Return [x, y] of the center of cell containing provided text 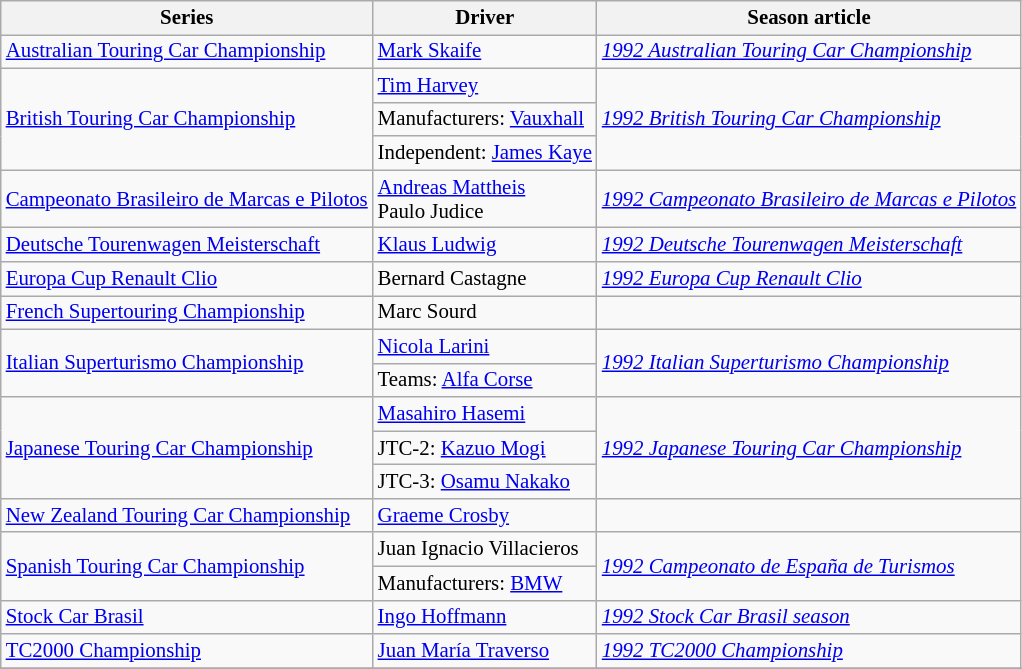
Deutsche Tourenwagen Meisterschaft [187, 245]
Tim Harvey [485, 85]
1992 Deutsche Tourenwagen Meisterschaft [809, 245]
Manufacturers: BMW [485, 583]
Italian Superturismo Championship [187, 363]
1992 Australian Touring Car Championship [809, 51]
TC2000 Championship [187, 651]
Ingo Hoffmann [485, 617]
Series [187, 18]
1992 Stock Car Brasil season [809, 617]
Bernard Castagne [485, 279]
Marc Sourd [485, 312]
Nicola Larini [485, 346]
JTC-2: Kazuo Mogi [485, 448]
Graeme Crosby [485, 515]
Driver [485, 18]
Stock Car Brasil [187, 617]
French Supertouring Championship [187, 312]
Campeonato Brasileiro de Marcas e Pilotos [187, 199]
Juan María Traverso [485, 651]
1992 Italian Superturismo Championship [809, 363]
Klaus Ludwig [485, 245]
1992 Campeonato Brasileiro de Marcas e Pilotos [809, 199]
Spanish Touring Car Championship [187, 566]
Season article [809, 18]
1992 Europa Cup Renault Clio [809, 279]
British Touring Car Championship [187, 119]
Europa Cup Renault Clio [187, 279]
Andreas Mattheis Paulo Judice [485, 199]
Masahiro Hasemi [485, 414]
1992 British Touring Car Championship [809, 119]
Manufacturers: Vauxhall [485, 119]
Australian Touring Car Championship [187, 51]
1992 Japanese Touring Car Championship [809, 448]
1992 TC2000 Championship [809, 651]
Mark Skaife [485, 51]
Teams: Alfa Corse [485, 380]
Independent: James Kaye [485, 153]
JTC-3: Osamu Nakako [485, 482]
1992 Campeonato de España de Turismos [809, 566]
Japanese Touring Car Championship [187, 448]
New Zealand Touring Car Championship [187, 515]
Juan Ignacio Villacieros [485, 549]
